Search for the cell housing the specified text and yield its (x, y) center coordinate. 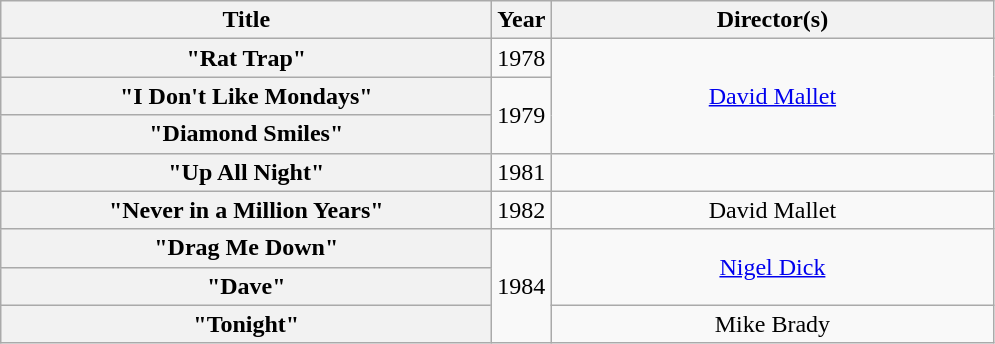
1982 (522, 210)
Year (522, 20)
"Diamond Smiles" (246, 134)
"Tonight" (246, 324)
"Rat Trap" (246, 58)
"Never in a Million Years" (246, 210)
Nigel Dick (772, 267)
Mike Brady (772, 324)
"I Don't Like Mondays" (246, 96)
1979 (522, 115)
"Drag Me Down" (246, 248)
"Up All Night" (246, 172)
Title (246, 20)
"Dave" (246, 286)
1981 (522, 172)
1978 (522, 58)
1984 (522, 286)
Director(s) (772, 20)
